Output the [x, y] coordinate of the center of the cell containing the given text.  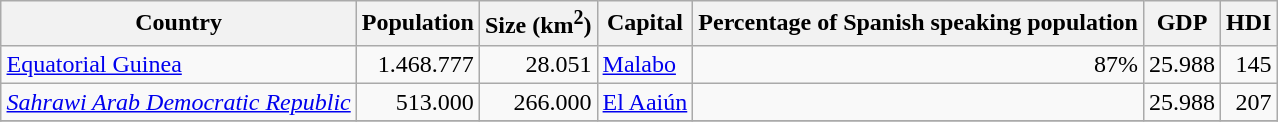
Percentage of Spanish speaking population [918, 24]
28.051 [538, 64]
87% [918, 64]
513.000 [418, 102]
207 [1249, 102]
Equatorial Guinea [178, 64]
GDP [1182, 24]
Capital [645, 24]
266.000 [538, 102]
Malabo [645, 64]
Population [418, 24]
145 [1249, 64]
1.468.777 [418, 64]
HDI [1249, 24]
El Aaiún [645, 102]
Country [178, 24]
Sahrawi Arab Democratic Republic [178, 102]
Size (km2) [538, 24]
